Locate the cell with the specified text and output its [x, y] center coordinate. 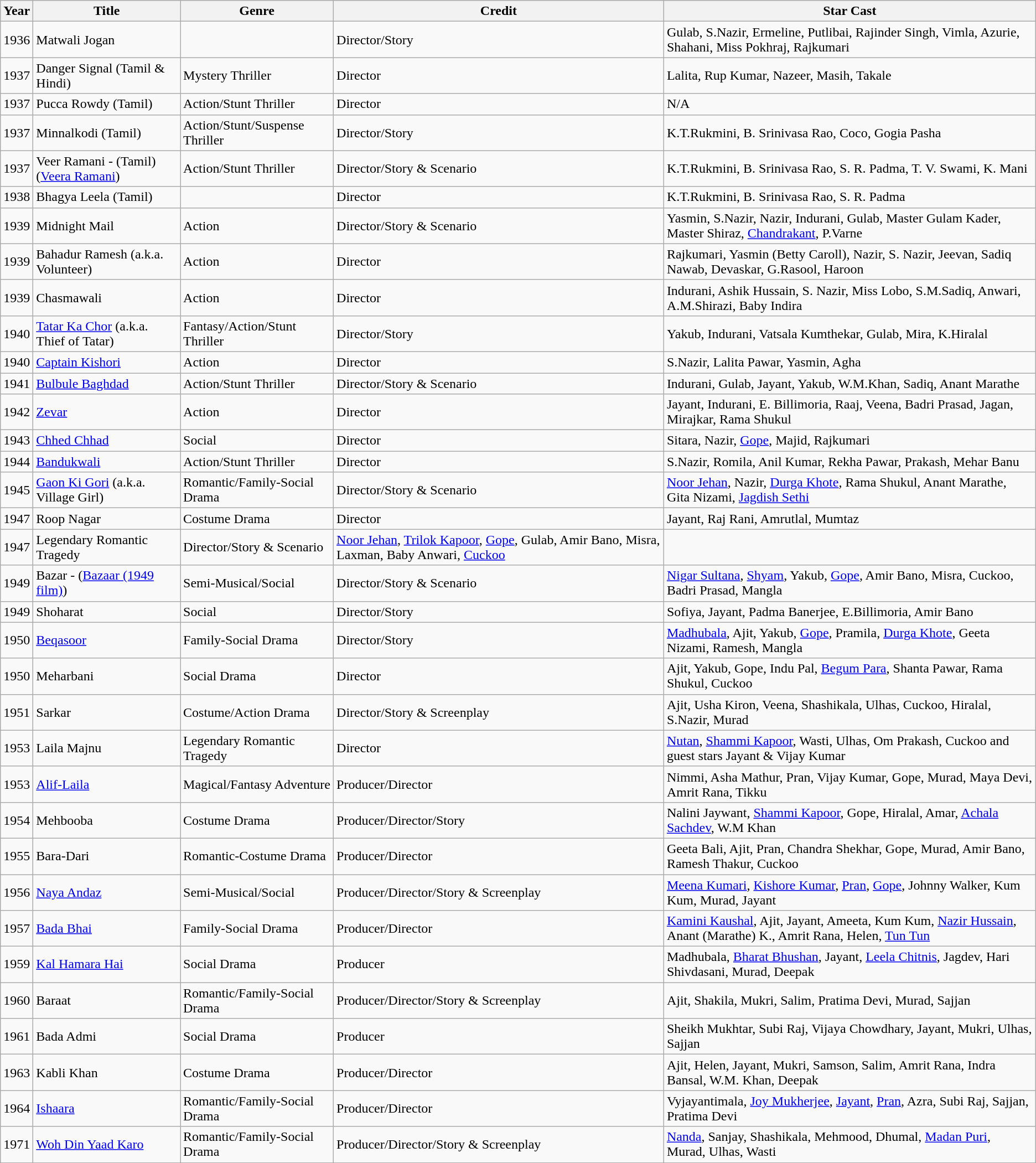
S.Nazir, Lalita Pawar, Yasmin, Agha [849, 362]
Magical/Fantasy Adventure [257, 784]
Naya Andaz [107, 892]
Nigar Sultana, Shyam, Yakub, Gope, Amir Bano, Misra, Cuckoo, Badri Prasad, Mangla [849, 583]
1944 [17, 462]
Bandukwali [107, 462]
Pucca Rowdy (Tamil) [107, 104]
S.Nazir, Romila, Anil Kumar, Rekha Pawar, Prakash, Mehar Banu [849, 462]
Midnight Mail [107, 226]
1964 [17, 1108]
Ishaara [107, 1108]
Producer/Director/Story [499, 820]
Lalita, Rup Kumar, Nazeer, Masih, Takale [849, 75]
1943 [17, 441]
Romantic-Costume Drama [257, 856]
Geeta Bali, Ajit, Pran, Chandra Shekhar, Gope, Murad, Amir Bano, Ramesh Thakur, Cuckoo [849, 856]
Madhubala, Bharat Bhushan, Jayant, Leela Chitnis, Jagdev, Hari Shivdasani, Murad, Deepak [849, 964]
Bhagya Leela (Tamil) [107, 197]
Noor Jehan, Trilok Kapoor, Gope, Gulab, Amir Bano, Misra, Laxman, Baby Anwari, Cuckoo [499, 547]
Bada Bhai [107, 929]
1942 [17, 412]
K.T.Rukmini, B. Srinivasa Rao, S. R. Padma [849, 197]
Noor Jehan, Nazir, Durga Khote, Rama Shukul, Anant Marathe, Gita Nizami, Jagdish Sethi [849, 490]
Ajit, Shakila, Mukri, Salim, Pratima Devi, Murad, Sajjan [849, 1001]
Meharbani [107, 676]
Gaon Ki Gori (a.k.a. Village Girl) [107, 490]
Sheikh Mukhtar, Subi Raj, Vijaya Chowdhary, Jayant, Mukri, Ulhas, Sajjan [849, 1036]
Chhed Chhad [107, 441]
Madhubala, Ajit, Yakub, Gope, Pramila, Durga Khote, Geeta Nizami, Ramesh, Mangla [849, 640]
Director/Story & Screenplay [499, 712]
Jayant, Raj Rani, Amrutlal, Mumtaz [849, 519]
1941 [17, 384]
1960 [17, 1001]
Mystery Thriller [257, 75]
Bahadur Ramesh (a.k.a. Volunteer) [107, 261]
Roop Nagar [107, 519]
Veer Ramani - (Tamil) (Veera Ramani) [107, 168]
Chasmawali [107, 298]
Shoharat [107, 612]
1971 [17, 1145]
1957 [17, 929]
Danger Signal (Tamil & Hindi) [107, 75]
1938 [17, 197]
Star Cast [849, 11]
Vyjayantimala, Joy Mukherjee, Jayant, Pran, Azra, Subi Raj, Sajjan, Pratima Devi [849, 1108]
Action/Stunt/Suspense Thriller [257, 133]
Kamini Kaushal, Ajit, Jayant, Ameeta, Kum Kum, Nazir Hussain, Anant (Marathe) K., Amrit Rana, Helen, Tun Tun [849, 929]
Kabli Khan [107, 1073]
Kal Hamara Hai [107, 964]
Laila Majnu [107, 748]
N/A [849, 104]
Ajit, Helen, Jayant, Mukri, Samson, Salim, Amrit Rana, Indra Bansal, W.M. Khan, Deepak [849, 1073]
Alif-Laila [107, 784]
1954 [17, 820]
Costume/Action Drama [257, 712]
1961 [17, 1036]
Baraat [107, 1001]
Gulab, S.Nazir, Ermeline, Putlibai, Rajinder Singh, Vimla, Azurie, Shahani, Miss Pokhraj, Rajkumari [849, 40]
Matwali Jogan [107, 40]
Minnalkodi (Tamil) [107, 133]
Ajit, Usha Kiron, Veena, Shashikala, Ulhas, Cuckoo, Hiralal, S.Nazir, Murad [849, 712]
Mehbooba [107, 820]
1963 [17, 1073]
Bazar - (Bazaar (1949 film)) [107, 583]
Meena Kumari, Kishore Kumar, Pran, Gope, Johnny Walker, Kum Kum, Murad, Jayant [849, 892]
Credit [499, 11]
Rajkumari, Yasmin (Betty Caroll), Nazir, S. Nazir, Jeevan, Sadiq Nawab, Devaskar, G.Rasool, Haroon [849, 261]
Title [107, 11]
1959 [17, 964]
Fantasy/Action/Stunt Thriller [257, 333]
Indurani, Gulab, Jayant, Yakub, W.M.Khan, Sadiq, Anant Marathe [849, 384]
K.T.Rukmini, B. Srinivasa Rao, S. R. Padma, T. V. Swami, K. Mani [849, 168]
Jayant, Indurani, E. Billimoria, Raaj, Veena, Badri Prasad, Jagan, Mirajkar, Rama Shukul [849, 412]
Nimmi, Asha Mathur, Pran, Vijay Kumar, Gope, Murad, Maya Devi, Amrit Rana, Tikku [849, 784]
1945 [17, 490]
1955 [17, 856]
Nanda, Sanjay, Shashikala, Mehmood, Dhumal, Madan Puri, Murad, Ulhas, Wasti [849, 1145]
Indurani, Ashik Hussain, S. Nazir, Miss Lobo, S.M.Sadiq, Anwari, A.M.Shirazi, Baby Indira [849, 298]
Bada Admi [107, 1036]
1956 [17, 892]
Sarkar [107, 712]
Zevar [107, 412]
Yakub, Indurani, Vatsala Kumthekar, Gulab, Mira, K.Hiralal [849, 333]
Yasmin, S.Nazir, Nazir, Indurani, Gulab, Master Gulam Kader, Master Shiraz, Chandrakant, P.Varne [849, 226]
Sitara, Nazir, Gope, Majid, Rajkumari [849, 441]
Nutan, Shammi Kapoor, Wasti, Ulhas, Om Prakash, Cuckoo and guest stars Jayant & Vijay Kumar [849, 748]
Ajit, Yakub, Gope, Indu Pal, Begum Para, Shanta Pawar, Rama Shukul, Cuckoo [849, 676]
Nalini Jaywant, Shammi Kapoor, Gope, Hiralal, Amar, Achala Sachdev, W.M Khan [849, 820]
Year [17, 11]
Bara-Dari [107, 856]
Captain Kishori [107, 362]
Beqasoor [107, 640]
Genre [257, 11]
Bulbule Baghdad [107, 384]
Woh Din Yaad Karo [107, 1145]
Sofiya, Jayant, Padma Banerjee, E.Billimoria, Amir Bano [849, 612]
1936 [17, 40]
1951 [17, 712]
K.T.Rukmini, B. Srinivasa Rao, Coco, Gogia Pasha [849, 133]
Tatar Ka Chor (a.k.a. Thief of Tatar) [107, 333]
